Determine the (X, Y) coordinate at the center of the cell enclosing the given text.  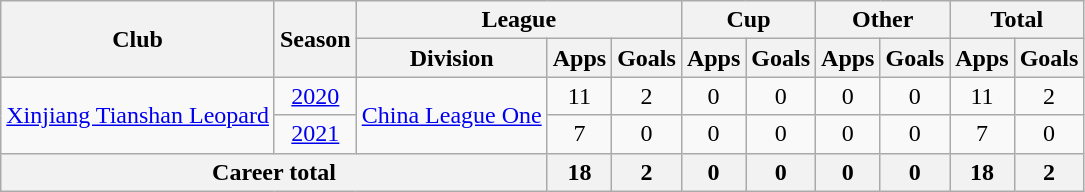
Season (315, 39)
Xinjiang Tianshan Leopard (138, 115)
2020 (315, 96)
League (518, 20)
Division (452, 58)
Total (1017, 20)
Other (883, 20)
Cup (748, 20)
Club (138, 39)
2021 (315, 134)
Career total (274, 172)
China League One (452, 115)
